Locate the cell with the specified text and output its (x, y) center coordinate. 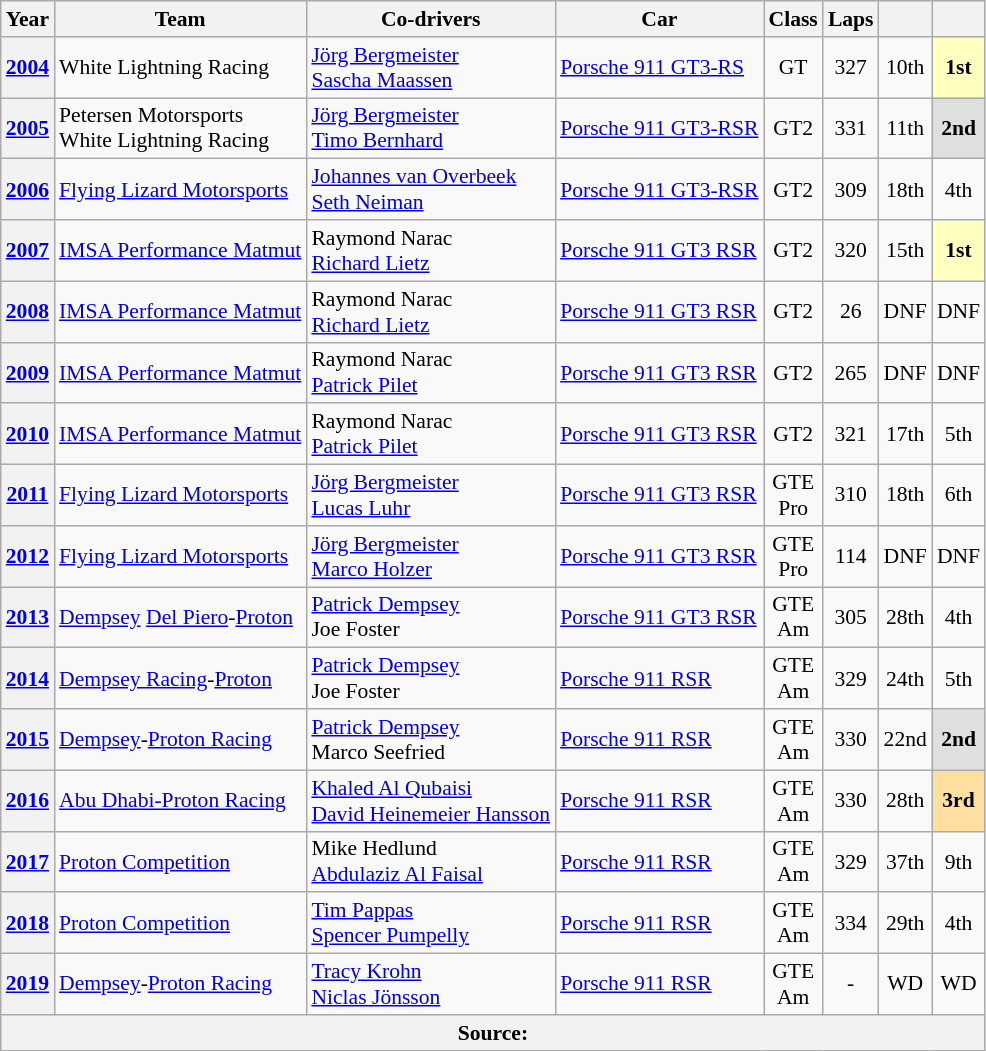
2008 (28, 312)
309 (851, 190)
321 (851, 434)
2015 (28, 740)
2007 (28, 250)
2011 (28, 496)
Class (794, 19)
2017 (28, 862)
320 (851, 250)
Johannes van Overbeek Seth Neiman (430, 190)
310 (851, 496)
6th (958, 496)
17th (906, 434)
Petersen Motorsports White Lightning Racing (180, 128)
- (851, 984)
2012 (28, 556)
29th (906, 924)
Abu Dhabi-Proton Racing (180, 800)
2019 (28, 984)
Jörg Bergmeister Lucas Luhr (430, 496)
2018 (28, 924)
Tracy Krohn Niclas Jönsson (430, 984)
327 (851, 68)
2006 (28, 190)
305 (851, 618)
9th (958, 862)
White Lightning Racing (180, 68)
2004 (28, 68)
24th (906, 678)
15th (906, 250)
265 (851, 372)
Team (180, 19)
Porsche 911 GT3-RS (659, 68)
Patrick Dempsey Marco Seefried (430, 740)
Laps (851, 19)
2014 (28, 678)
Mike Hedlund Abdulaziz Al Faisal (430, 862)
114 (851, 556)
22nd (906, 740)
11th (906, 128)
Car (659, 19)
331 (851, 128)
GT (794, 68)
10th (906, 68)
Jörg Bergmeister Marco Holzer (430, 556)
26 (851, 312)
Dempsey Racing-Proton (180, 678)
2009 (28, 372)
Jörg Bergmeister Timo Bernhard (430, 128)
Dempsey Del Piero-Proton (180, 618)
Tim Pappas Spencer Pumpelly (430, 924)
3rd (958, 800)
2013 (28, 618)
334 (851, 924)
37th (906, 862)
Co-drivers (430, 19)
2010 (28, 434)
Khaled Al Qubaisi David Heinemeier Hansson (430, 800)
Source: (493, 1033)
2005 (28, 128)
2016 (28, 800)
Year (28, 19)
Jörg Bergmeister Sascha Maassen (430, 68)
